Output the [x, y] coordinate of the center of the cell containing the given text.  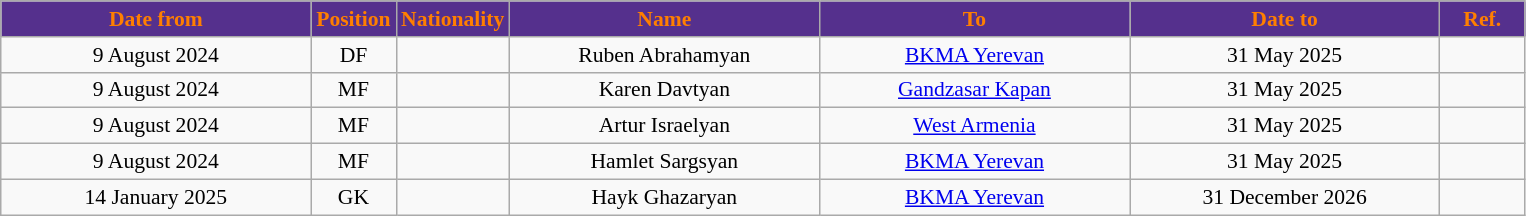
Hayk Ghazaryan [664, 197]
31 December 2026 [1285, 197]
Date to [1285, 19]
West Armenia [974, 126]
Artur Israelyan [664, 126]
Name [664, 19]
GK [354, 197]
Ref. [1482, 19]
Nationality [452, 19]
Ruben Abrahamyan [664, 55]
DF [354, 55]
To [974, 19]
Karen Davtyan [664, 90]
Gandzasar Kapan [974, 90]
Date from [156, 19]
14 January 2025 [156, 197]
Position [354, 19]
Hamlet Sargsyan [664, 162]
